Find where the given text appears and provide that cell's center as (X, Y) coordinate. 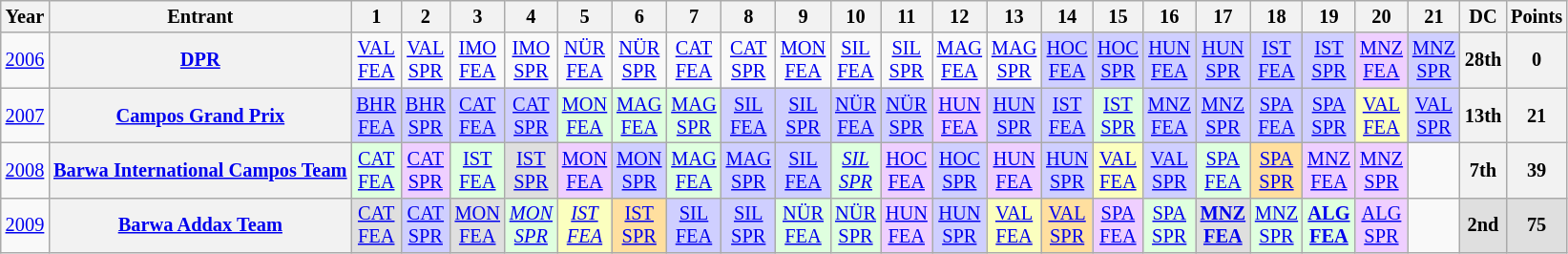
2008 (25, 170)
16 (1170, 16)
10 (855, 16)
Barwa Addax Team (200, 225)
7 (693, 16)
11 (907, 16)
BHRFEA (376, 116)
Campos Grand Prix (200, 116)
ALGSPR (1382, 225)
DC (1483, 16)
Points (1537, 16)
14 (1067, 16)
IMOFEA (477, 60)
3 (477, 16)
9 (804, 16)
15 (1119, 16)
18 (1277, 16)
1 (376, 16)
28th (1483, 60)
75 (1537, 225)
4 (531, 16)
8 (748, 16)
7th (1483, 170)
13th (1483, 116)
2nd (1483, 225)
17 (1223, 16)
DPR (200, 60)
Entrant (200, 16)
Barwa International Campos Team (200, 170)
Year (25, 16)
6 (639, 16)
12 (960, 16)
2009 (25, 225)
2006 (25, 60)
ALGFEA (1328, 225)
19 (1328, 16)
2 (426, 16)
2007 (25, 116)
5 (584, 16)
13 (1014, 16)
BHRSPR (426, 116)
39 (1537, 170)
IMOSPR (531, 60)
0 (1537, 60)
20 (1382, 16)
